Return the (x, y) coordinate for the center point of the cell that contains the specified text.  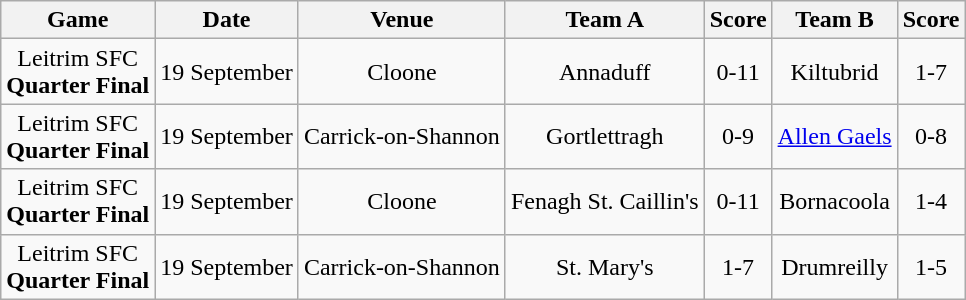
0-9 (738, 136)
Game (78, 20)
Gortlettragh (604, 136)
Kiltubrid (834, 72)
1-5 (931, 266)
0-8 (931, 136)
Annaduff (604, 72)
1-4 (931, 202)
Team B (834, 20)
St. Mary's (604, 266)
Bornacoola (834, 202)
Venue (402, 20)
Date (227, 20)
Drumreilly (834, 266)
Fenagh St. Caillin's (604, 202)
Team A (604, 20)
Allen Gaels (834, 136)
